Scan for the cell matching the given text and deliver its (x, y) coordinate at center. 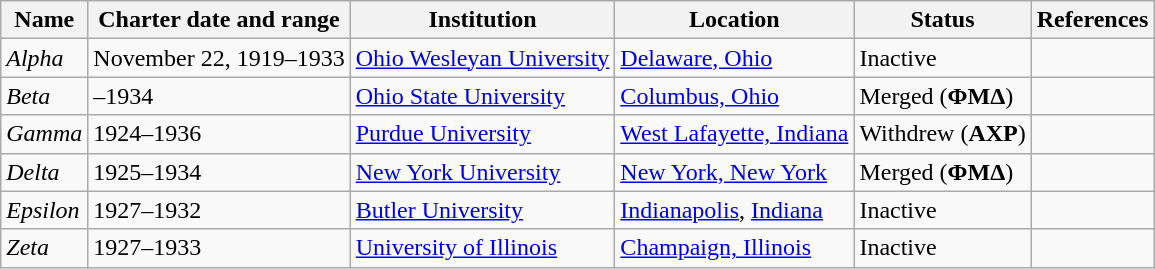
1924–1936 (219, 134)
Champaign, Illinois (734, 248)
1925–1934 (219, 172)
New York University (482, 172)
Name (44, 20)
Ohio Wesleyan University (482, 58)
1927–1932 (219, 210)
Butler University (482, 210)
West Lafayette, Indiana (734, 134)
Institution (482, 20)
Epsilon (44, 210)
1927–1933 (219, 248)
Delaware, Ohio (734, 58)
Indianapolis, Indiana (734, 210)
Ohio State University (482, 96)
Delta (44, 172)
Zeta (44, 248)
Location (734, 20)
Alpha (44, 58)
University of Illinois (482, 248)
Charter date and range (219, 20)
Withdrew (ΑΧΡ) (942, 134)
New York, New York (734, 172)
–1934 (219, 96)
Beta (44, 96)
Gamma (44, 134)
Status (942, 20)
Columbus, Ohio (734, 96)
November 22, 1919–1933 (219, 58)
References (1092, 20)
Purdue University (482, 134)
